Extract the (x, y) coordinate from the center of the cell holding the provided text.  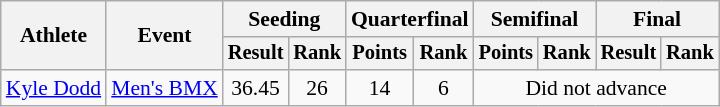
6 (443, 88)
Semifinal (535, 19)
Event (164, 36)
Did not advance (596, 88)
26 (317, 88)
Athlete (54, 36)
Seeding (284, 19)
Kyle Dodd (54, 88)
Men's BMX (164, 88)
14 (380, 88)
Quarterfinal (410, 19)
Final (658, 19)
36.45 (256, 88)
